Search for the cell housing the specified text and yield its (X, Y) center coordinate. 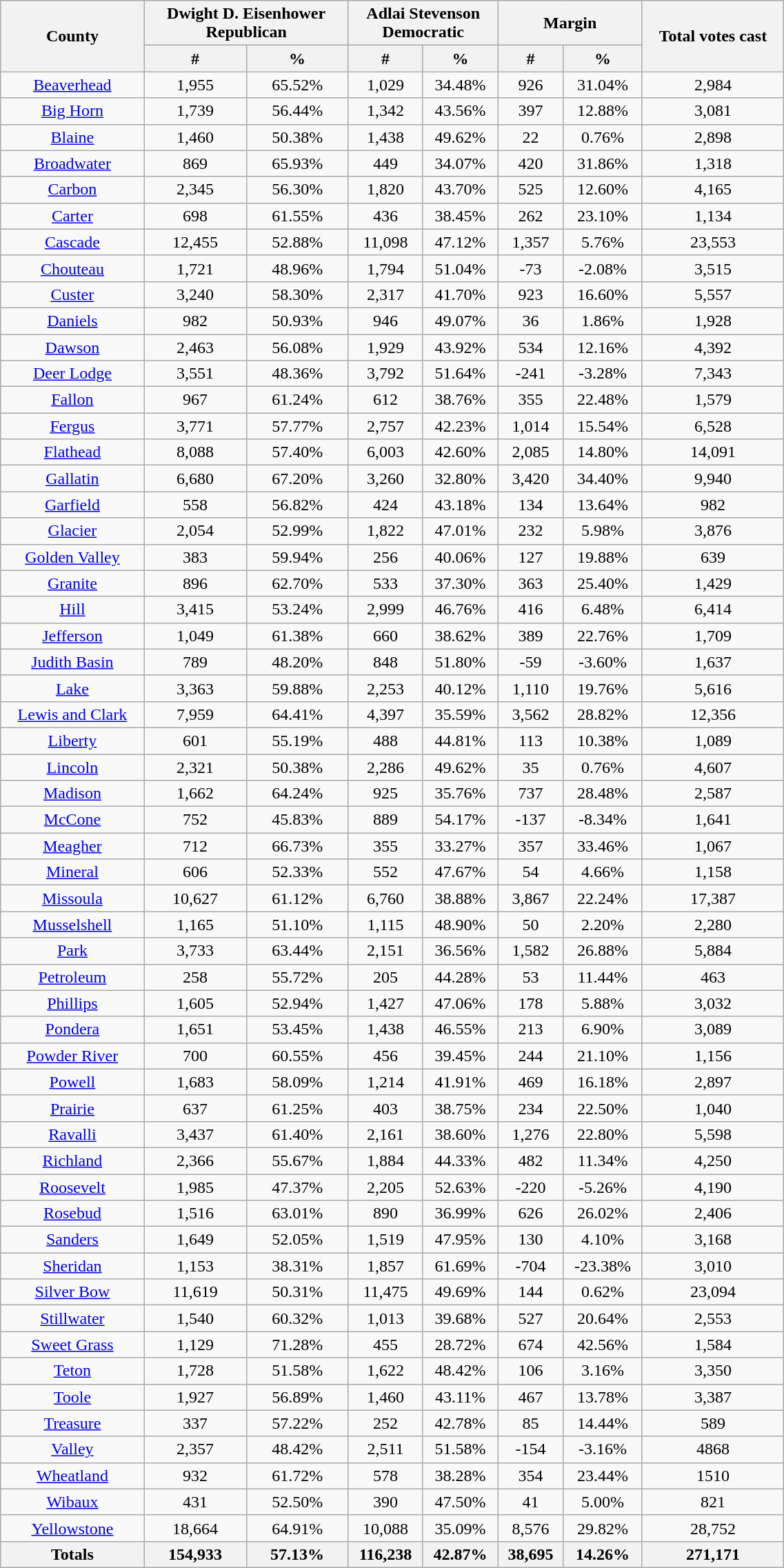
4.10% (603, 1240)
488 (385, 741)
Rosebud (72, 1214)
2,511 (385, 1449)
869 (195, 163)
6.90% (603, 1029)
55.67% (297, 1160)
Total votes cast (713, 36)
1,794 (385, 268)
558 (195, 505)
Hill (72, 610)
Lake (72, 688)
2,406 (713, 1214)
3,010 (713, 1266)
34.40% (603, 479)
4,250 (713, 1160)
21.10% (603, 1056)
Valley (72, 1449)
61.12% (297, 898)
60.55% (297, 1056)
Sweet Grass (72, 1345)
46.76% (461, 610)
26.02% (603, 1214)
1,165 (195, 925)
35.09% (461, 1528)
890 (385, 1214)
41.70% (461, 294)
4,607 (713, 767)
18,664 (195, 1528)
38.31% (297, 1266)
534 (531, 347)
Garfield (72, 505)
Custer (72, 294)
469 (531, 1082)
1,156 (713, 1056)
17,387 (713, 898)
14.80% (603, 452)
420 (531, 163)
48.20% (297, 662)
22 (531, 137)
52.05% (297, 1240)
1,029 (385, 85)
Chouteau (72, 268)
1,651 (195, 1029)
11.34% (603, 1160)
64.24% (297, 794)
-73 (531, 268)
2,999 (385, 610)
2,317 (385, 294)
Lincoln (72, 767)
50 (531, 925)
48.90% (461, 925)
698 (195, 216)
Broadwater (72, 163)
6,003 (385, 452)
22.48% (603, 400)
1,040 (713, 1108)
2,897 (713, 1082)
47.12% (461, 242)
52.94% (297, 1003)
22.76% (603, 636)
3,168 (713, 1240)
1,519 (385, 1240)
Phillips (72, 1003)
1,049 (195, 636)
5.88% (603, 1003)
2,151 (385, 951)
Musselshell (72, 925)
383 (195, 557)
53 (531, 977)
85 (531, 1423)
1,067 (713, 846)
44.28% (461, 977)
4,165 (713, 190)
28.82% (603, 714)
Pondera (72, 1029)
5,884 (713, 951)
Cascade (72, 242)
54 (531, 872)
Fallon (72, 400)
3,260 (385, 479)
1,318 (713, 163)
42.56% (603, 1345)
252 (385, 1423)
2,366 (195, 1160)
3,350 (713, 1371)
4,392 (713, 347)
1,342 (385, 111)
64.41% (297, 714)
4,190 (713, 1187)
43.18% (461, 505)
56.89% (297, 1397)
2.20% (603, 925)
144 (531, 1292)
Meagher (72, 846)
Yellowstone (72, 1528)
1,579 (713, 400)
Totals (72, 1554)
3,733 (195, 951)
38.28% (461, 1476)
Missoula (72, 898)
32.80% (461, 479)
Teton (72, 1371)
57.77% (297, 426)
56.44% (297, 111)
1,276 (531, 1134)
Richland (72, 1160)
Golden Valley (72, 557)
52.99% (297, 531)
19.76% (603, 688)
-2.08% (603, 268)
Jefferson (72, 636)
23,553 (713, 242)
-8.34% (603, 820)
533 (385, 583)
Judith Basin (72, 662)
-3.16% (603, 1449)
Liberty (72, 741)
41.91% (461, 1082)
11,098 (385, 242)
Sanders (72, 1240)
52.88% (297, 242)
449 (385, 163)
23.44% (603, 1476)
38.75% (461, 1108)
946 (385, 321)
Glacier (72, 531)
28,752 (713, 1528)
22.24% (603, 898)
967 (195, 400)
38.76% (461, 400)
154,933 (195, 1554)
258 (195, 977)
Flathead (72, 452)
54.17% (461, 820)
2,054 (195, 531)
8,088 (195, 452)
County (72, 36)
Madison (72, 794)
1,540 (195, 1318)
1,582 (531, 951)
456 (385, 1056)
67.20% (297, 479)
4868 (713, 1449)
700 (195, 1056)
Mineral (72, 872)
10.38% (603, 741)
57.22% (297, 1423)
5,616 (713, 688)
2,161 (385, 1134)
1,929 (385, 347)
Carbon (72, 190)
-3.60% (603, 662)
424 (385, 505)
McCone (72, 820)
889 (385, 820)
51.64% (461, 374)
-154 (531, 1449)
-220 (531, 1187)
51.04% (461, 268)
2,321 (195, 767)
436 (385, 216)
397 (531, 111)
47.95% (461, 1240)
3,089 (713, 1029)
403 (385, 1108)
25.40% (603, 583)
6,680 (195, 479)
61.38% (297, 636)
Stillwater (72, 1318)
-704 (531, 1266)
61.24% (297, 400)
60.32% (297, 1318)
3,792 (385, 374)
61.69% (461, 1266)
578 (385, 1476)
1,516 (195, 1214)
130 (531, 1240)
47.67% (461, 872)
1,928 (713, 321)
14.26% (603, 1554)
43.92% (461, 347)
50.93% (297, 321)
1,357 (531, 242)
56.82% (297, 505)
1,429 (713, 583)
612 (385, 400)
61.40% (297, 1134)
3,867 (531, 898)
1,214 (385, 1082)
50.31% (297, 1292)
35 (531, 767)
65.52% (297, 85)
58.09% (297, 1082)
61.25% (297, 1108)
127 (531, 557)
47.50% (461, 1502)
29.82% (603, 1528)
64.91% (297, 1528)
31.04% (603, 85)
1,857 (385, 1266)
48.36% (297, 374)
262 (531, 216)
47.06% (461, 1003)
16.18% (603, 1082)
39.45% (461, 1056)
0.62% (603, 1292)
1,683 (195, 1082)
-23.38% (603, 1266)
36 (531, 321)
1,637 (713, 662)
53.24% (297, 610)
3,387 (713, 1397)
3.16% (603, 1371)
38.45% (461, 216)
6,414 (713, 610)
56.30% (297, 190)
Powell (72, 1082)
37.30% (461, 583)
134 (531, 505)
357 (531, 846)
40.12% (461, 688)
256 (385, 557)
1,158 (713, 872)
2,587 (713, 794)
46.55% (461, 1029)
1,134 (713, 216)
22.50% (603, 1108)
Petroleum (72, 977)
601 (195, 741)
1,927 (195, 1397)
232 (531, 531)
10,088 (385, 1528)
3,420 (531, 479)
1,884 (385, 1160)
48.96% (297, 268)
925 (385, 794)
3,437 (195, 1134)
38.62% (461, 636)
-59 (531, 662)
2,757 (385, 426)
2,463 (195, 347)
Blaine (72, 137)
12,356 (713, 714)
1,820 (385, 190)
Dawson (72, 347)
244 (531, 1056)
3,415 (195, 610)
5.98% (603, 531)
1,985 (195, 1187)
34.48% (461, 85)
Fergus (72, 426)
66.73% (297, 846)
Adlai StevensonDemocratic (423, 23)
626 (531, 1214)
3,562 (531, 714)
12,455 (195, 242)
205 (385, 977)
1,605 (195, 1003)
36.99% (461, 1214)
45.83% (297, 820)
2,898 (713, 137)
3,515 (713, 268)
896 (195, 583)
1,013 (385, 1318)
19.88% (603, 557)
2,286 (385, 767)
Roosevelt (72, 1187)
Big Horn (72, 111)
-241 (531, 374)
Lewis and Clark (72, 714)
234 (531, 1108)
463 (713, 977)
1,739 (195, 111)
42.60% (461, 452)
10,627 (195, 898)
57.13% (297, 1554)
213 (531, 1029)
3,771 (195, 426)
Beaverhead (72, 85)
3,363 (195, 688)
1,728 (195, 1371)
13.78% (603, 1397)
12.60% (603, 190)
11,619 (195, 1292)
390 (385, 1502)
34.07% (461, 163)
28.72% (461, 1345)
65.93% (297, 163)
3,032 (713, 1003)
271,171 (713, 1554)
43.11% (461, 1397)
11,475 (385, 1292)
44.81% (461, 741)
389 (531, 636)
5.00% (603, 1502)
14,091 (713, 452)
15.54% (603, 426)
35.76% (461, 794)
Margin (570, 23)
848 (385, 662)
31.86% (603, 163)
1,584 (713, 1345)
58.30% (297, 294)
51.10% (297, 925)
821 (713, 1502)
40.06% (461, 557)
932 (195, 1476)
639 (713, 557)
35.59% (461, 714)
589 (713, 1423)
5,557 (713, 294)
43.56% (461, 111)
33.46% (603, 846)
47.01% (461, 531)
2,984 (713, 85)
3,240 (195, 294)
Wibaux (72, 1502)
6,760 (385, 898)
51.80% (461, 662)
1510 (713, 1476)
Daniels (72, 321)
52.33% (297, 872)
3,876 (713, 531)
22.80% (603, 1134)
39.68% (461, 1318)
8,576 (531, 1528)
1,649 (195, 1240)
106 (531, 1371)
525 (531, 190)
Deer Lodge (72, 374)
923 (531, 294)
416 (531, 610)
16.60% (603, 294)
337 (195, 1423)
2,553 (713, 1318)
926 (531, 85)
1,129 (195, 1345)
11.44% (603, 977)
637 (195, 1108)
36.56% (461, 951)
Powder River (72, 1056)
33.27% (461, 846)
7,959 (195, 714)
1,153 (195, 1266)
12.88% (603, 111)
116,238 (385, 1554)
467 (531, 1397)
12.16% (603, 347)
2,280 (713, 925)
3,081 (713, 111)
4,397 (385, 714)
13.64% (603, 505)
59.88% (297, 688)
363 (531, 583)
53.45% (297, 1029)
20.64% (603, 1318)
42.78% (461, 1423)
44.33% (461, 1160)
1,662 (195, 794)
712 (195, 846)
63.01% (297, 1214)
1,427 (385, 1003)
455 (385, 1345)
Granite (72, 583)
26.88% (603, 951)
Treasure (72, 1423)
57.40% (297, 452)
1,641 (713, 820)
7,343 (713, 374)
38.60% (461, 1134)
Carter (72, 216)
Dwight D. EisenhowerRepublican (246, 23)
2,345 (195, 190)
52.63% (461, 1187)
552 (385, 872)
Park (72, 951)
28.48% (603, 794)
59.94% (297, 557)
2,357 (195, 1449)
3,551 (195, 374)
71.28% (297, 1345)
38,695 (531, 1554)
42.87% (461, 1554)
23,094 (713, 1292)
Silver Bow (72, 1292)
1,721 (195, 268)
63.44% (297, 951)
41 (531, 1502)
Wheatland (72, 1476)
Ravalli (72, 1134)
1,622 (385, 1371)
-3.28% (603, 374)
-5.26% (603, 1187)
527 (531, 1318)
1,822 (385, 531)
43.70% (461, 190)
674 (531, 1345)
431 (195, 1502)
62.70% (297, 583)
55.19% (297, 741)
1,110 (531, 688)
1,955 (195, 85)
1,089 (713, 741)
1.86% (603, 321)
56.08% (297, 347)
5,598 (713, 1134)
113 (531, 741)
42.23% (461, 426)
38.88% (461, 898)
55.72% (297, 977)
Toole (72, 1397)
Sheridan (72, 1266)
752 (195, 820)
5.76% (603, 242)
14.44% (603, 1423)
178 (531, 1003)
49.07% (461, 321)
47.37% (297, 1187)
Gallatin (72, 479)
1,014 (531, 426)
482 (531, 1160)
6,528 (713, 426)
2,085 (531, 452)
2,253 (385, 688)
-137 (531, 820)
1,709 (713, 636)
49.69% (461, 1292)
Prairie (72, 1108)
61.72% (297, 1476)
354 (531, 1476)
2,205 (385, 1187)
4.66% (603, 872)
6.48% (603, 610)
789 (195, 662)
606 (195, 872)
660 (385, 636)
23.10% (603, 216)
1,115 (385, 925)
737 (531, 794)
61.55% (297, 216)
9,940 (713, 479)
52.50% (297, 1502)
